Pinpoint the cell where the given text exists, returning its [X, Y] midpoint coordinate. 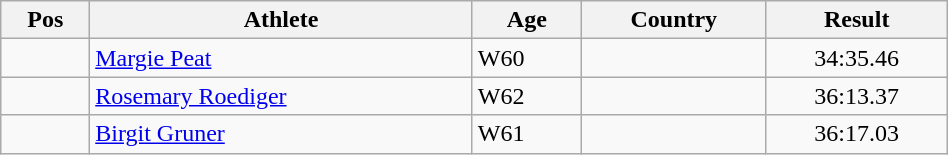
W62 [526, 96]
34:35.46 [856, 58]
Margie Peat [282, 58]
Pos [46, 20]
36:17.03 [856, 134]
Result [856, 20]
Country [674, 20]
W60 [526, 58]
Age [526, 20]
Birgit Gruner [282, 134]
Rosemary Roediger [282, 96]
36:13.37 [856, 96]
Athlete [282, 20]
W61 [526, 134]
